From the cell containing the given text, extract its center point as [X, Y] coordinate. 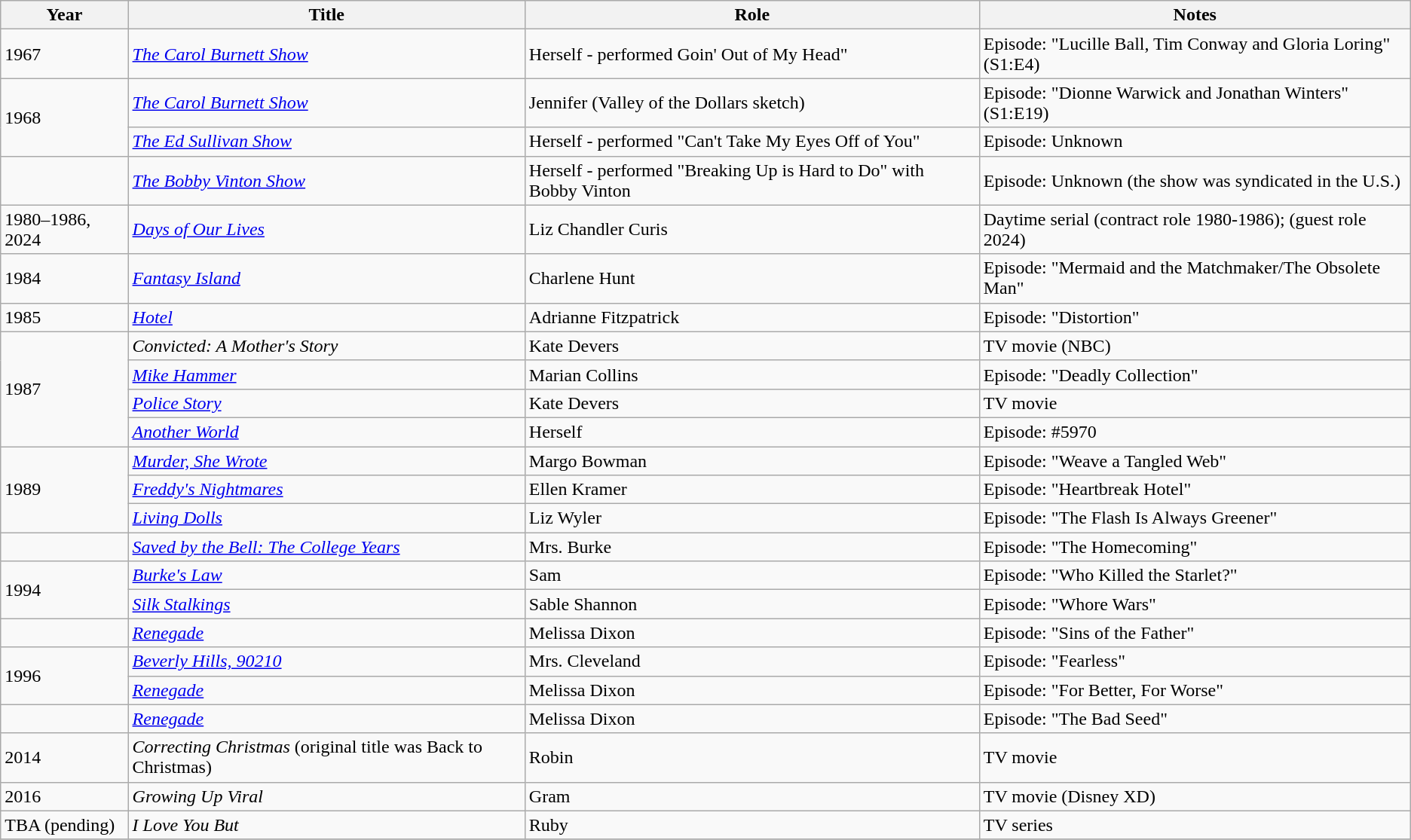
Sam [752, 576]
2016 [65, 796]
Episode: "Whore Wars" [1195, 604]
Days of Our Lives [326, 229]
Another World [326, 432]
Fantasy Island [326, 279]
1989 [65, 489]
1984 [65, 279]
1996 [65, 676]
Liz Chandler Curis [752, 229]
Episode: "Lucille Ball, Tim Conway and Gloria Loring" (S1:E4) [1195, 54]
Herself - performed Goin' Out of My Head" [752, 54]
Episode: "The Flash Is Always Greener" [1195, 518]
2014 [65, 758]
Mrs. Burke [752, 547]
The Ed Sullivan Show [326, 142]
Ellen Kramer [752, 490]
1967 [65, 54]
Daytime serial (contract role 1980-1986); (guest role 2024) [1195, 229]
Liz Wyler [752, 518]
Correcting Christmas (original title was Back to Christmas) [326, 758]
Title [326, 15]
Murder, She Wrote [326, 460]
Charlene Hunt [752, 279]
Police Story [326, 403]
Jennifer (Valley of the Dollars sketch) [752, 102]
Herself - performed "Can't Take My Eyes Off of You" [752, 142]
Growing Up Viral [326, 796]
Saved by the Bell: The College Years [326, 547]
Episode: "Who Killed the Starlet?" [1195, 576]
Herself - performed "Breaking Up is Hard to Do" with Bobby Vinton [752, 181]
Hotel [326, 317]
The Bobby Vinton Show [326, 181]
1994 [65, 590]
Burke's Law [326, 576]
Freddy's Nightmares [326, 490]
Episode: "Fearless" [1195, 661]
Ruby [752, 825]
Convicted: A Mother's Story [326, 346]
TV series [1195, 825]
Robin [752, 758]
TV movie (Disney XD) [1195, 796]
Herself [752, 432]
Notes [1195, 15]
Episode: "Sins of the Father" [1195, 633]
Episode: "The Bad Seed" [1195, 719]
Sable Shannon [752, 604]
1987 [65, 389]
Margo Bowman [752, 460]
Silk Stalkings [326, 604]
Episode: "Distortion" [1195, 317]
1980–1986, 2024 [65, 229]
Beverly Hills, 90210 [326, 661]
Episode: "Weave a Tangled Web" [1195, 460]
Episode: Unknown (the show was syndicated in the U.S.) [1195, 181]
Episode: #5970 [1195, 432]
I Love You But [326, 825]
Gram [752, 796]
1985 [65, 317]
Episode: Unknown [1195, 142]
1968 [65, 118]
Episode: "Heartbreak Hotel" [1195, 490]
Adrianne Fitzpatrick [752, 317]
Episode: "Dionne Warwick and Jonathan Winters" (S1:E19) [1195, 102]
Year [65, 15]
Mike Hammer [326, 374]
TBA (pending) [65, 825]
Living Dolls [326, 518]
Mrs. Cleveland [752, 661]
Marian Collins [752, 374]
TV movie (NBC) [1195, 346]
Episode: "For Better, For Worse" [1195, 690]
Episode: "Deadly Collection" [1195, 374]
Episode: "The Homecoming" [1195, 547]
Episode: "Mermaid and the Matchmaker/The Obsolete Man" [1195, 279]
Role [752, 15]
